Scan for the cell matching the given text and deliver its (x, y) coordinate at center. 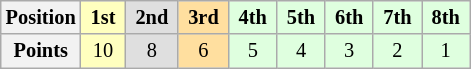
5th (301, 17)
6th (349, 17)
8th (446, 17)
4 (301, 51)
Position (41, 17)
2nd (152, 17)
6 (203, 51)
3rd (203, 17)
8 (152, 51)
1st (104, 17)
2 (397, 51)
4th (253, 17)
1 (446, 51)
Points (41, 51)
10 (104, 51)
3 (349, 51)
5 (253, 51)
7th (397, 17)
